Find where the given text appears and provide that cell's center as (x, y) coordinate. 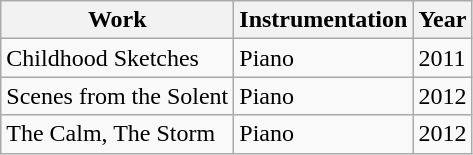
Year (442, 20)
Childhood Sketches (118, 58)
2011 (442, 58)
Scenes from the Solent (118, 96)
Work (118, 20)
The Calm, The Storm (118, 134)
Instrumentation (324, 20)
